Scan for the cell matching the given text and deliver its (x, y) coordinate at center. 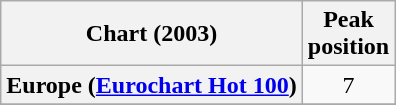
Peakposition (348, 34)
Europe (Eurochart Hot 100) (152, 85)
7 (348, 85)
Chart (2003) (152, 34)
